Return the [X, Y] coordinate for the center point of the cell that contains the specified text.  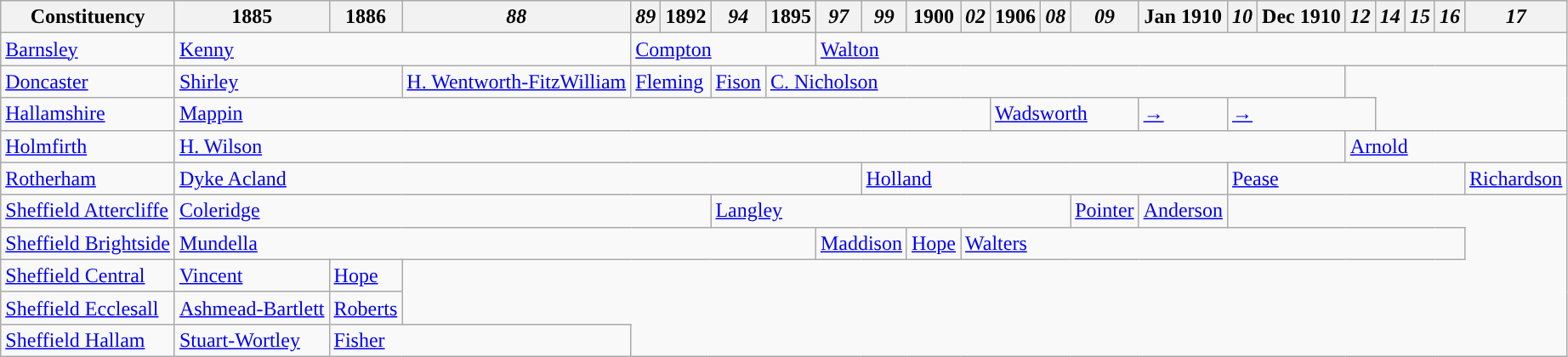
Mundella [495, 243]
Coleridge [442, 211]
Roberts [366, 308]
1886 [366, 17]
Jan 1910 [1183, 17]
Barnsley [88, 49]
08 [1056, 17]
Arnold [1456, 146]
97 [838, 17]
1900 [934, 17]
Sheffield Ecclesall [88, 308]
Sheffield Attercliffe [88, 211]
17 [1516, 17]
Walton [1190, 49]
99 [884, 17]
16 [1449, 17]
09 [1105, 17]
1895 [791, 17]
Mappin [582, 114]
Sheffield Hallam [88, 340]
Dyke Acland [518, 178]
Holland [1044, 178]
Sheffield Central [88, 275]
Ashmead-Bartlett [252, 308]
C. Nicholson [1055, 82]
Compton [724, 49]
02 [976, 17]
88 [517, 17]
15 [1420, 17]
14 [1389, 17]
Fisher [480, 340]
Doncaster [88, 82]
1885 [252, 17]
Dec 1910 [1302, 17]
Fleming [671, 82]
H. Wentworth-FitzWilliam [517, 82]
Shirley [287, 82]
Pease [1345, 178]
Richardson [1516, 178]
10 [1241, 17]
Constituency [88, 17]
Anderson [1183, 211]
94 [738, 17]
89 [646, 17]
Kenny [402, 49]
Sheffield Brightside [88, 243]
1906 [1015, 17]
Stuart-Wortley [252, 340]
Rotherham [88, 178]
1892 [685, 17]
Maddison [861, 243]
Pointer [1105, 211]
Walters [1213, 243]
H. Wilson [760, 146]
Wadsworth [1065, 114]
Hallamshire [88, 114]
Vincent [252, 275]
12 [1361, 17]
Langley [891, 211]
Fison [738, 82]
Holmfirth [88, 146]
